Provide the [x, y] coordinate of the cell's center where the given text is located.  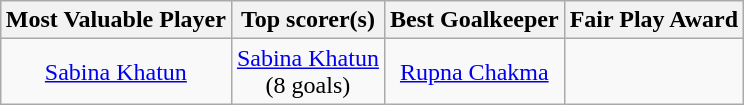
Fair Play Award [654, 20]
Sabina Khatun(8 goals) [308, 72]
Most Valuable Player [116, 20]
Best Goalkeeper [474, 20]
Rupna Chakma [474, 72]
Sabina Khatun [116, 72]
Top scorer(s) [308, 20]
